For the text-containing cell, return its midpoint in [X, Y] coordinate format. 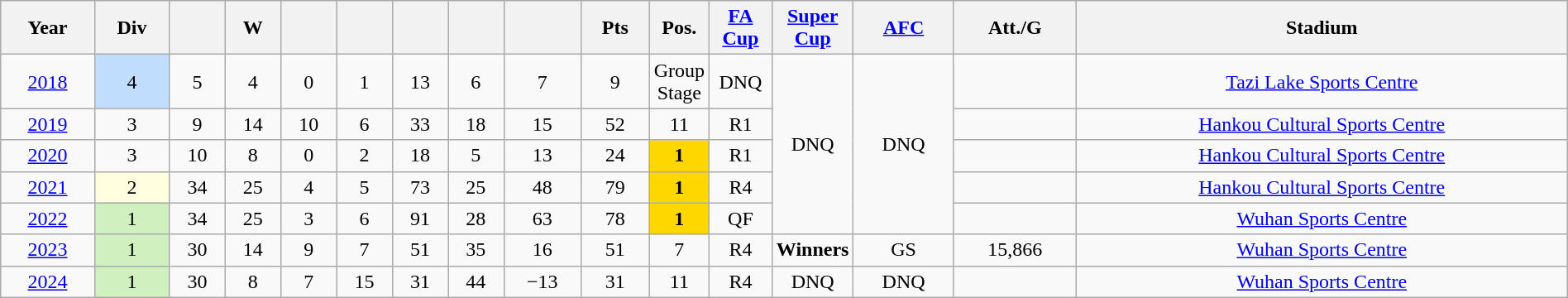
Pts [615, 28]
33 [420, 124]
35 [476, 250]
W [253, 28]
48 [543, 187]
73 [420, 187]
2024 [48, 281]
52 [615, 124]
Winners [812, 250]
QF [741, 219]
GS [903, 250]
28 [476, 219]
FA Cup [741, 28]
44 [476, 281]
Div [131, 28]
2020 [48, 156]
15,866 [1015, 250]
Att./G [1015, 28]
Group Stage [679, 81]
Pos. [679, 28]
AFC [903, 28]
2021 [48, 187]
2022 [48, 219]
Stadium [1322, 28]
16 [543, 250]
63 [543, 219]
Super Cup [812, 28]
2019 [48, 124]
2018 [48, 81]
Year [48, 28]
Tazi Lake Sports Centre [1322, 81]
78 [615, 219]
91 [420, 219]
2023 [48, 250]
79 [615, 187]
−13 [543, 281]
24 [615, 156]
